Extract the (X, Y) coordinate from the center of the cell holding the provided text.  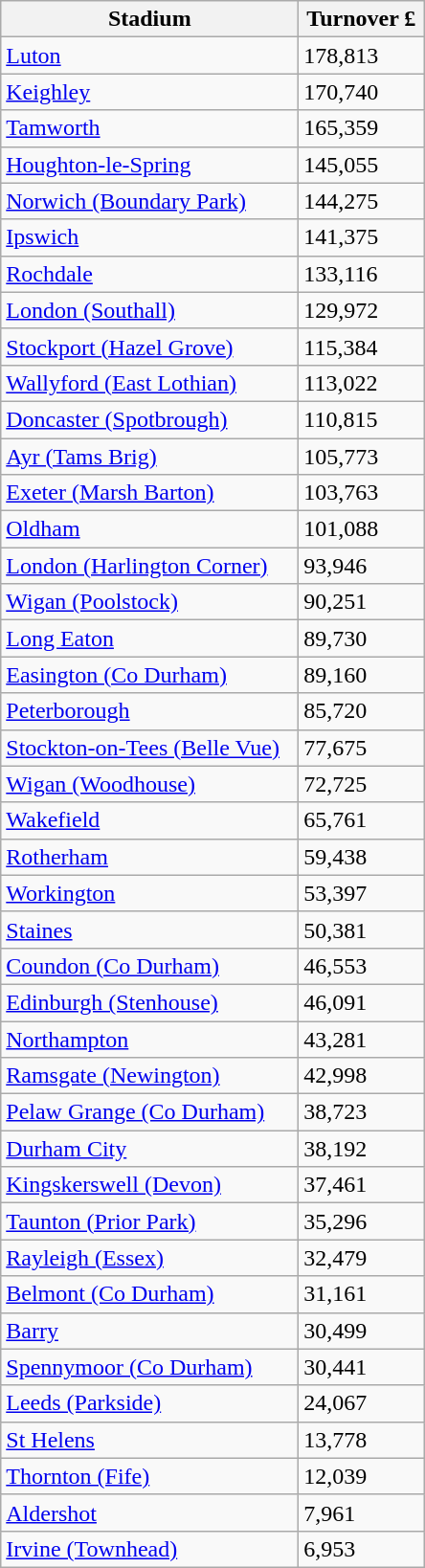
93,946 (362, 566)
Long Eaton (149, 638)
Workington (149, 893)
Rochdale (149, 274)
30,441 (362, 1367)
Ramsgate (Newington) (149, 1076)
89,160 (362, 675)
7,961 (362, 1512)
38,723 (362, 1112)
37,461 (362, 1185)
110,815 (362, 419)
Luton (149, 56)
Ayr (Tams Brig) (149, 457)
46,091 (362, 1002)
Belmont (Co Durham) (149, 1294)
Wigan (Woodhouse) (149, 784)
Edinburgh (Stenhouse) (149, 1002)
Leeds (Parkside) (149, 1403)
31,161 (362, 1294)
133,116 (362, 274)
129,972 (362, 310)
Thornton (Fife) (149, 1476)
Exeter (Marsh Barton) (149, 493)
12,039 (362, 1476)
Spennymoor (Co Durham) (149, 1367)
Keighley (149, 92)
Barry (149, 1331)
Rotherham (149, 857)
6,953 (362, 1549)
Aldershot (149, 1512)
Wakefield (149, 820)
Houghton-le-Spring (149, 165)
Easington (Co Durham) (149, 675)
Pelaw Grange (Co Durham) (149, 1112)
St Helens (149, 1440)
50,381 (362, 930)
101,088 (362, 529)
89,730 (362, 638)
59,438 (362, 857)
Rayleigh (Essex) (149, 1258)
178,813 (362, 56)
Ipswich (149, 237)
Norwich (Boundary Park) (149, 201)
46,553 (362, 966)
Stockton-on-Tees (Belle Vue) (149, 748)
43,281 (362, 1039)
Stockport (Hazel Grove) (149, 347)
65,761 (362, 820)
145,055 (362, 165)
165,359 (362, 128)
Doncaster (Spotbrough) (149, 419)
Peterborough (149, 711)
Coundon (Co Durham) (149, 966)
103,763 (362, 493)
London (Southall) (149, 310)
77,675 (362, 748)
115,384 (362, 347)
38,192 (362, 1149)
105,773 (362, 457)
Taunton (Prior Park) (149, 1221)
90,251 (362, 602)
32,479 (362, 1258)
Wigan (Poolstock) (149, 602)
144,275 (362, 201)
42,998 (362, 1076)
113,022 (362, 383)
Wallyford (East Lothian) (149, 383)
141,375 (362, 237)
Turnover £ (362, 19)
Stadium (149, 19)
53,397 (362, 893)
Oldham (149, 529)
24,067 (362, 1403)
30,499 (362, 1331)
170,740 (362, 92)
85,720 (362, 711)
Durham City (149, 1149)
72,725 (362, 784)
London (Harlington Corner) (149, 566)
35,296 (362, 1221)
Kingskerswell (Devon) (149, 1185)
Tamworth (149, 128)
Northampton (149, 1039)
Irvine (Townhead) (149, 1549)
13,778 (362, 1440)
Staines (149, 930)
